Search for the cell housing the specified text and yield its (x, y) center coordinate. 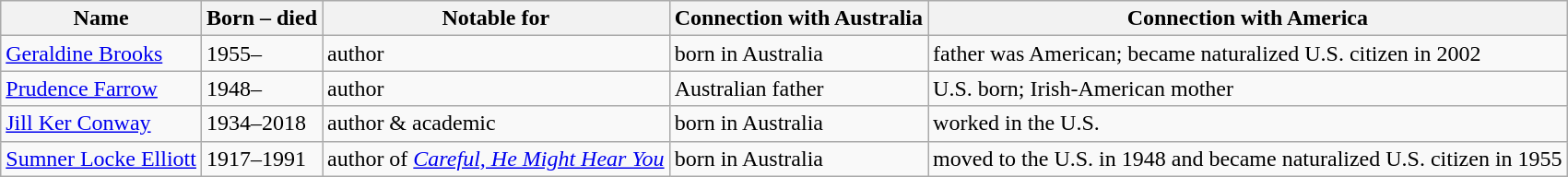
1934–2018 (262, 124)
Sumner Locke Elliott (101, 159)
worked in the U.S. (1248, 124)
Born – died (262, 18)
Australian father (798, 88)
Connection with Australia (798, 18)
U.S. born; Irish-American mother (1248, 88)
father was American; became naturalized U.S. citizen in 2002 (1248, 53)
Notable for (496, 18)
1955– (262, 53)
author of Careful, He Might Hear You (496, 159)
1917–1991 (262, 159)
Jill Ker Conway (101, 124)
Name (101, 18)
1948– (262, 88)
author & academic (496, 124)
Connection with America (1248, 18)
moved to the U.S. in 1948 and became naturalized U.S. citizen in 1955 (1248, 159)
Prudence Farrow (101, 88)
Geraldine Brooks (101, 53)
